Extract the [x, y] coordinate from the center of the cell holding the provided text.  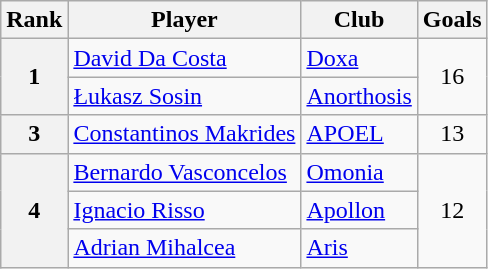
Łukasz Sosin [184, 96]
Constantinos Makrides [184, 134]
12 [452, 210]
Apollon [359, 210]
4 [34, 210]
3 [34, 134]
Aris [359, 248]
16 [452, 77]
Anorthosis [359, 96]
13 [452, 134]
Player [184, 20]
APOEL [359, 134]
Ignacio Risso [184, 210]
David Da Costa [184, 58]
1 [34, 77]
Goals [452, 20]
Omonia [359, 172]
Rank [34, 20]
Doxa [359, 58]
Club [359, 20]
Bernardo Vasconcelos [184, 172]
Adrian Mihalcea [184, 248]
